For the text-containing cell, return its midpoint in (x, y) coordinate format. 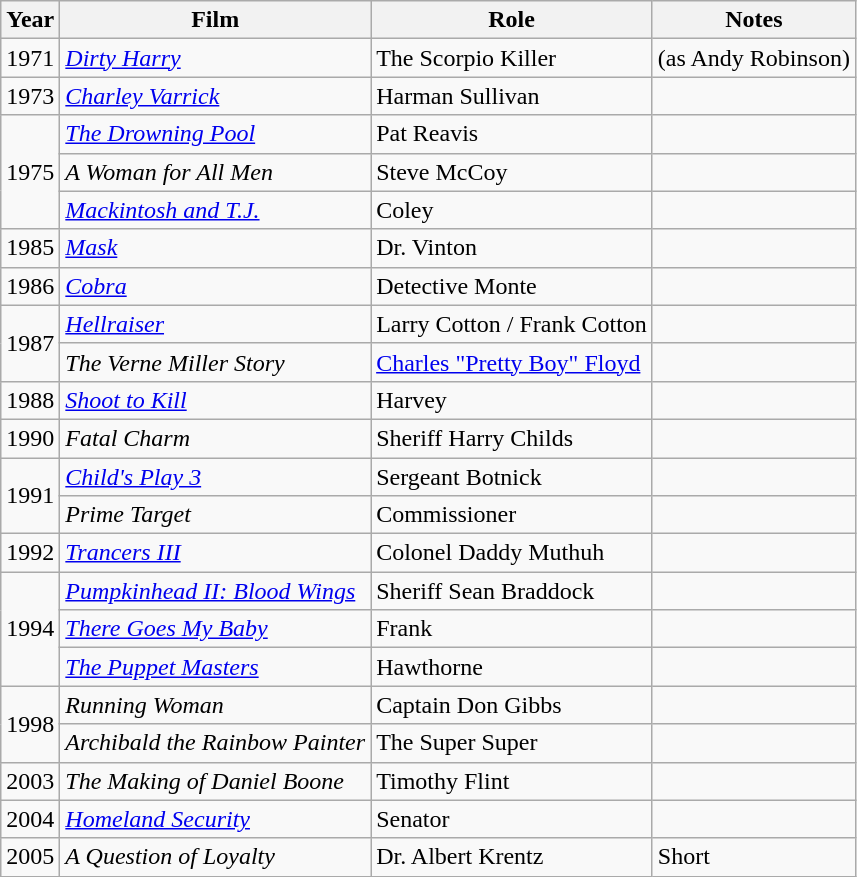
1971 (30, 58)
The Verne Miller Story (216, 362)
Fatal Charm (216, 438)
Frank (512, 629)
Homeland Security (216, 819)
Colonel Daddy Muthuh (512, 553)
1994 (30, 629)
The Puppet Masters (216, 667)
Timothy Flint (512, 781)
Child's Play 3 (216, 477)
Charley Varrick (216, 96)
1992 (30, 553)
1986 (30, 286)
Mask (216, 248)
A Question of Loyalty (216, 857)
There Goes My Baby (216, 629)
2003 (30, 781)
Mackintosh and T.J. (216, 210)
Shoot to Kill (216, 400)
Detective Monte (512, 286)
Prime Target (216, 515)
Hellraiser (216, 324)
Larry Cotton / Frank Cotton (512, 324)
(as Andy Robinson) (754, 58)
1991 (30, 496)
Charles "Pretty Boy" Floyd (512, 362)
Captain Don Gibbs (512, 705)
Short (754, 857)
1988 (30, 400)
Harman Sullivan (512, 96)
The Drowning Pool (216, 134)
The Scorpio Killer (512, 58)
1987 (30, 343)
Trancers III (216, 553)
Dirty Harry (216, 58)
1985 (30, 248)
Steve McCoy (512, 172)
Dr. Vinton (512, 248)
Harvey (512, 400)
Commissioner (512, 515)
1990 (30, 438)
The Super Super (512, 743)
Senator (512, 819)
Hawthorne (512, 667)
Pat Reavis (512, 134)
Dr. Albert Krentz (512, 857)
Film (216, 20)
Role (512, 20)
Cobra (216, 286)
Pumpkinhead II: Blood Wings (216, 591)
2004 (30, 819)
1973 (30, 96)
2005 (30, 857)
Running Woman (216, 705)
A Woman for All Men (216, 172)
Notes (754, 20)
The Making of Daniel Boone (216, 781)
Sergeant Botnick (512, 477)
1975 (30, 172)
Year (30, 20)
Coley (512, 210)
1998 (30, 724)
Sheriff Harry Childs (512, 438)
Sheriff Sean Braddock (512, 591)
Archibald the Rainbow Painter (216, 743)
